Provide the [X, Y] coordinate of the cell's center where the given text is located.  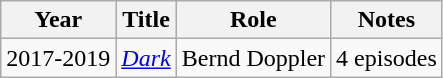
Dark [146, 58]
Bernd Doppler [253, 58]
Year [58, 20]
Title [146, 20]
Notes [387, 20]
2017-2019 [58, 58]
Role [253, 20]
4 episodes [387, 58]
